Return [x, y] of the center of cell containing provided text 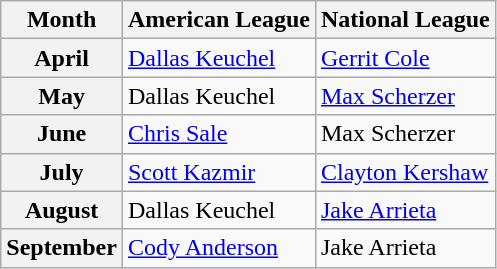
American League [218, 20]
Clayton Kershaw [405, 172]
July [62, 172]
June [62, 134]
May [62, 96]
April [62, 58]
Scott Kazmir [218, 172]
Cody Anderson [218, 248]
Month [62, 20]
Chris Sale [218, 134]
Gerrit Cole [405, 58]
August [62, 210]
September [62, 248]
National League [405, 20]
